Determine the [x, y] coordinate at the center of the cell enclosing the given text.  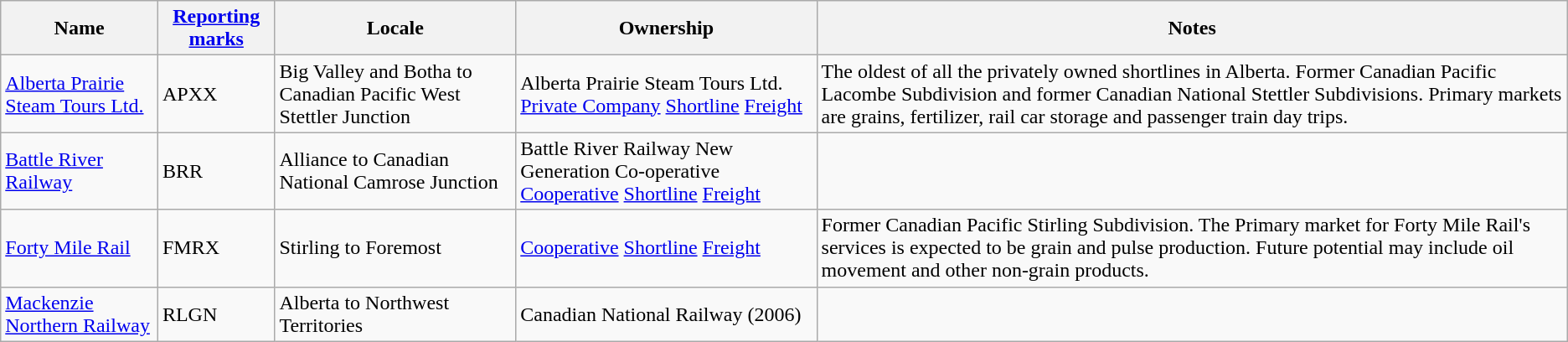
Stirling to Foremost [395, 248]
Forty Mile Rail [80, 248]
Battle River Railway [80, 171]
RLGN [216, 313]
BRR [216, 171]
Mackenzie Northern Railway [80, 313]
Notes [1192, 28]
Reporting marks [216, 28]
Alberta to Northwest Territories [395, 313]
Alliance to Canadian National Camrose Junction [395, 171]
Ownership [667, 28]
Big Valley and Botha to Canadian Pacific West Stettler Junction [395, 94]
APXX [216, 94]
Locale [395, 28]
Alberta Prairie Steam Tours Ltd. Private Company Shortline Freight [667, 94]
Battle River Railway New Generation Co-operative Cooperative Shortline Freight [667, 171]
Canadian National Railway (2006) [667, 313]
Name [80, 28]
FMRX [216, 248]
Alberta Prairie Steam Tours Ltd. [80, 94]
Cooperative Shortline Freight [667, 248]
